Identify which cell holds the provided text, then report its [X, Y] central coordinate. 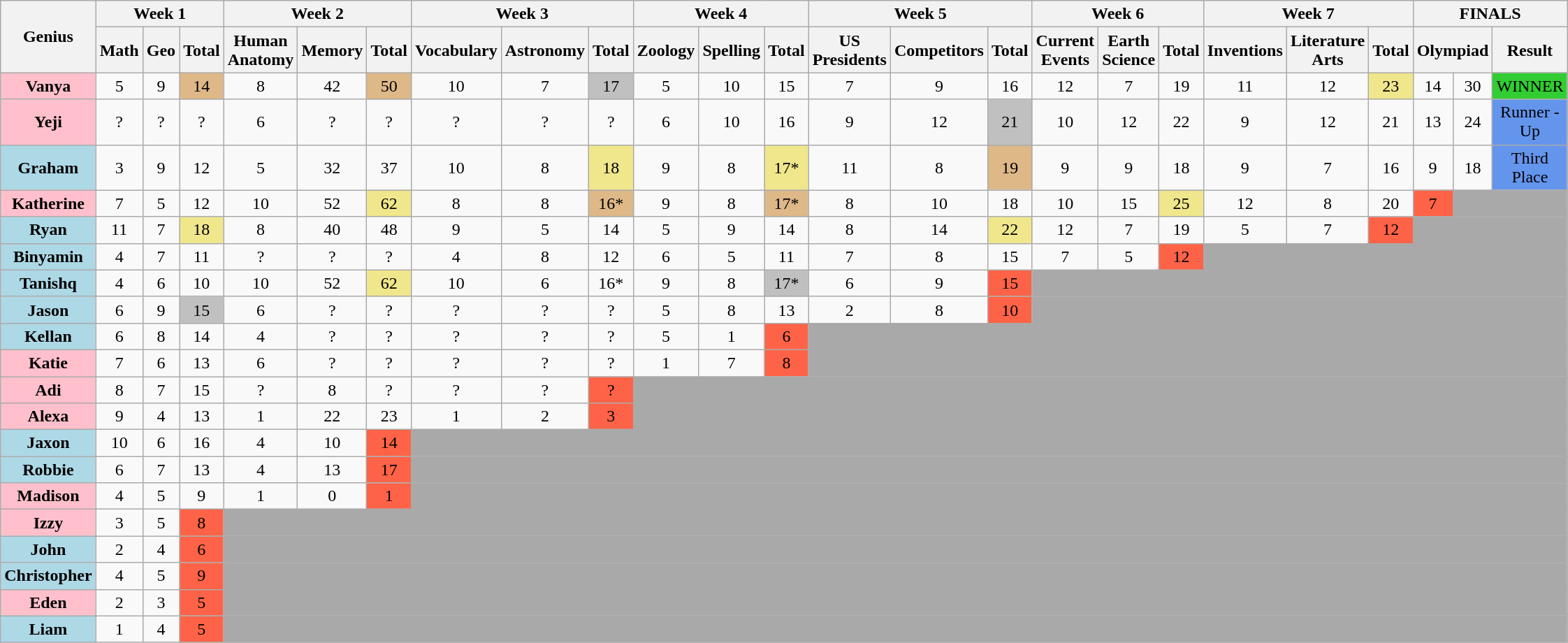
Vanya [48, 86]
48 [389, 230]
Inventions [1245, 50]
Result [1530, 50]
Week 5 [920, 14]
24 [1473, 122]
42 [333, 86]
Liam [48, 629]
Christopher [48, 576]
37 [389, 168]
Vocabulary [456, 50]
Runner - Up [1530, 122]
Week 2 [317, 14]
Yeji [48, 122]
Week 7 [1308, 14]
Competitors [939, 50]
32 [333, 168]
Ryan [48, 230]
Math [119, 50]
Izzy [48, 523]
Alexa [48, 417]
25 [1182, 203]
Tanishq [48, 283]
Zoology [666, 50]
Olympiad [1453, 50]
USPresidents [850, 50]
Katherine [48, 203]
30 [1473, 86]
Third Place [1530, 168]
Literature Arts [1328, 50]
0 [333, 496]
John [48, 549]
Week 6 [1118, 14]
WINNER [1530, 86]
Week 3 [522, 14]
Week 4 [721, 14]
Jason [48, 310]
Katie [48, 363]
Binyamin [48, 257]
Madison [48, 496]
FINALS [1490, 14]
40 [333, 230]
Robbie [48, 470]
Week 1 [159, 14]
Geo [161, 50]
Adi [48, 389]
Jaxon [48, 443]
Astronomy [545, 50]
Genius [48, 36]
Eden [48, 602]
Graham [48, 168]
Spelling [732, 50]
20 [1391, 203]
Kellan [48, 336]
EarthScience [1129, 50]
50 [389, 86]
HumanAnatomy [261, 50]
Memory [333, 50]
Current Events [1065, 50]
